Detect which cell encompasses the target text, then output its (x, y) center coordinate. 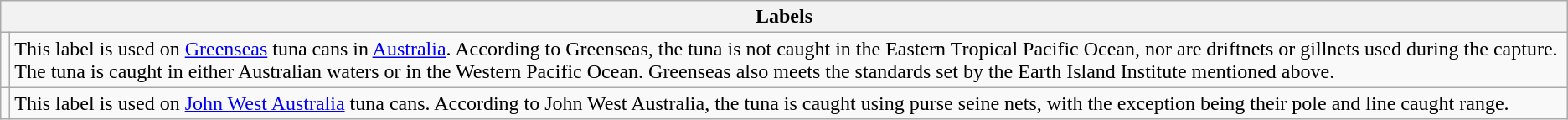
Labels (784, 17)
